Provide the (x, y) coordinate of the cell's center where the given text is located.  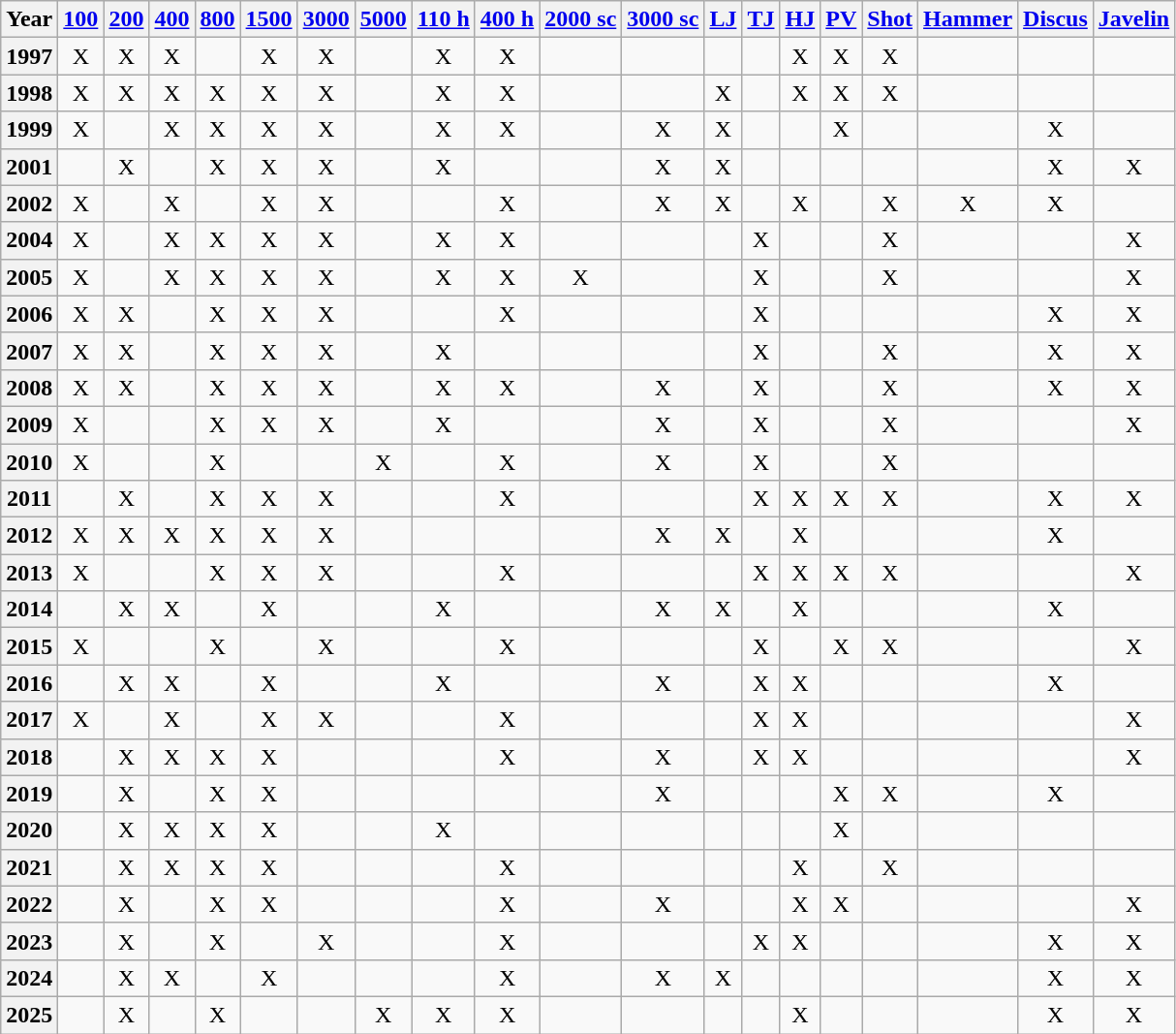
2012 (29, 536)
1998 (29, 93)
1500 (269, 19)
2006 (29, 314)
1999 (29, 130)
2007 (29, 351)
Discus (1056, 19)
800 (217, 19)
100 (81, 19)
400 (172, 19)
2021 (29, 867)
110 h (444, 19)
2005 (29, 277)
2022 (29, 904)
LJ (723, 19)
2024 (29, 978)
3000 sc (663, 19)
2013 (29, 573)
2015 (29, 646)
400 h (507, 19)
2016 (29, 683)
Javelin (1133, 19)
2010 (29, 462)
3000 (325, 19)
2017 (29, 720)
TJ (761, 19)
Year (29, 19)
2002 (29, 204)
2023 (29, 941)
2025 (29, 1015)
Shot (890, 19)
2008 (29, 388)
2004 (29, 240)
2020 (29, 830)
2009 (29, 424)
2001 (29, 167)
5000 (384, 19)
200 (126, 19)
2011 (29, 499)
PV (841, 19)
1997 (29, 56)
Hammer (969, 19)
2018 (29, 757)
2000 sc (581, 19)
HJ (800, 19)
2014 (29, 610)
2019 (29, 794)
